Pinpoint the cell where the given text exists, returning its (x, y) midpoint coordinate. 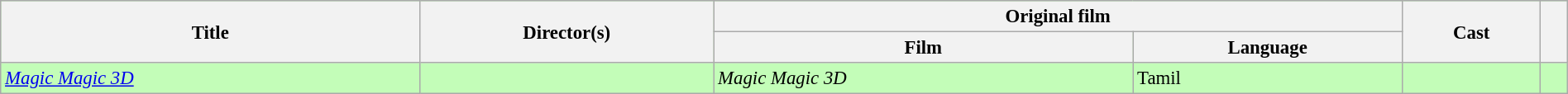
Cast (1470, 31)
Original film (1059, 16)
Language (1268, 48)
Director(s) (567, 31)
Film (923, 48)
Title (210, 31)
Tamil (1268, 78)
